Capture the cell that displays the provided text and extract its [x, y] central coordinate. 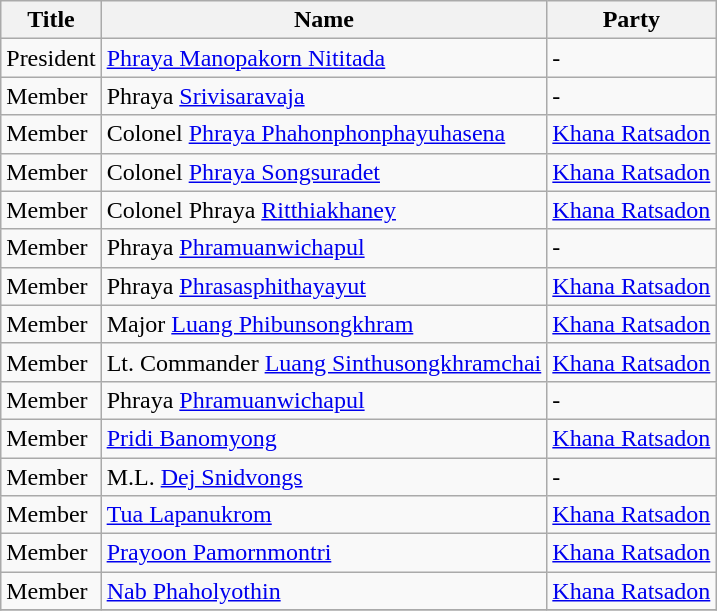
Colonel Phraya Songsuradet [324, 172]
Colonel Phraya Phahonphonphayuhasena [324, 134]
Colonel Phraya Ritthiakhaney [324, 210]
Lt. Commander Luang Sinthusongkhramchai [324, 362]
Party [632, 20]
Tua Lapanukrom [324, 515]
Pridi Banomyong [324, 438]
Phraya Manopakorn Nititada [324, 58]
Nab Phaholyothin [324, 591]
Prayoon Pamornmontri [324, 553]
Major Luang Phibunsongkhram [324, 324]
President [51, 58]
Phraya Phrasasphithayayut [324, 286]
Name [324, 20]
Title [51, 20]
M.L. Dej Snidvongs [324, 477]
Phraya Srivisaravaja [324, 96]
